Detect which cell encompasses the target text, then output its [x, y] center coordinate. 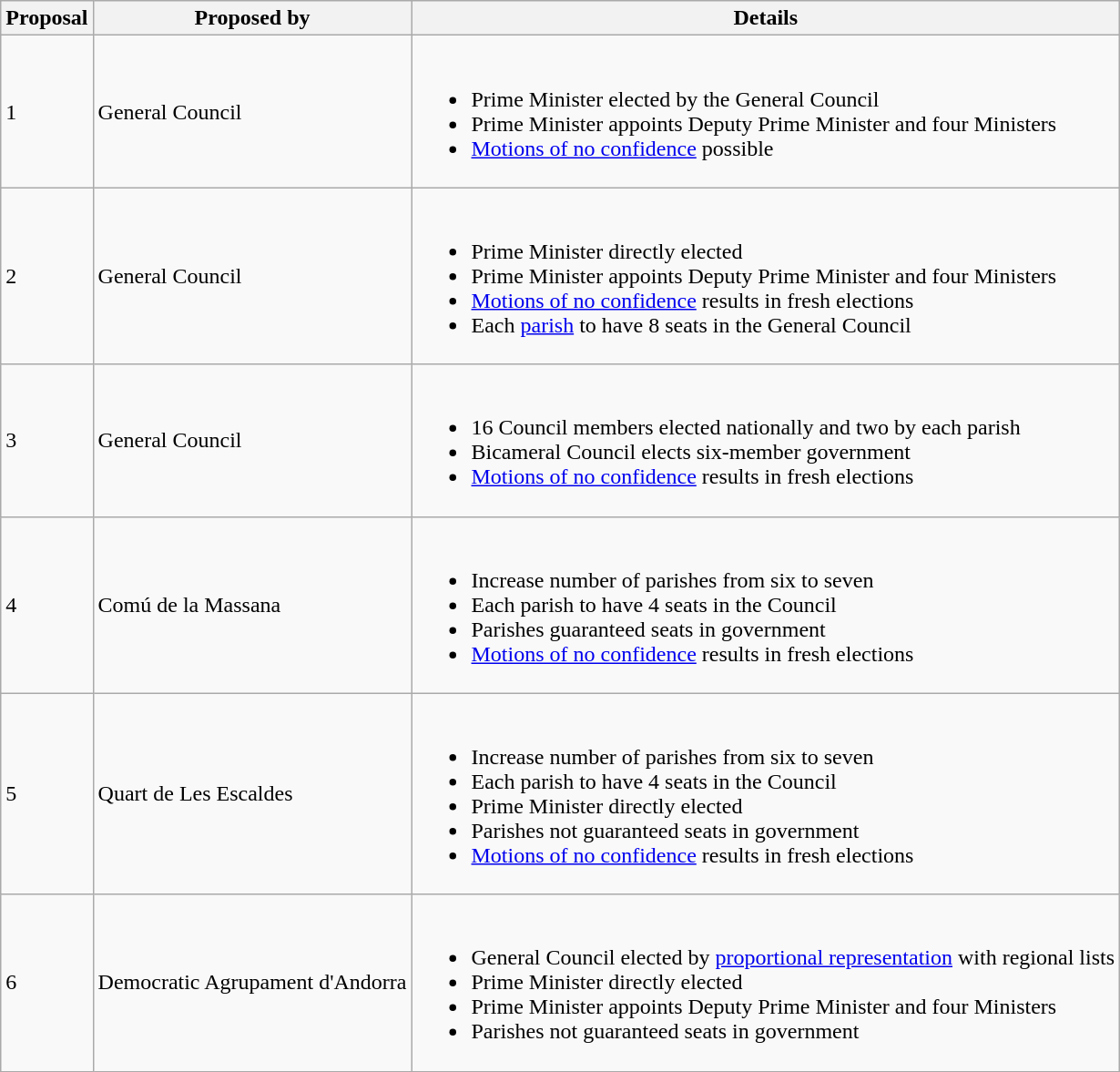
Proposal [47, 18]
2 [47, 276]
Details [766, 18]
Prime Minister elected by the General CouncilPrime Minister appoints Deputy Prime Minister and four MinistersMotions of no confidence possible [766, 111]
5 [47, 794]
Comú de la Massana [252, 605]
6 [47, 983]
Democratic Agrupament d'Andorra [252, 983]
4 [47, 605]
1 [47, 111]
Proposed by [252, 18]
3 [47, 441]
Quart de Les Escaldes [252, 794]
